Identify which cell holds the provided text, then report its [X, Y] central coordinate. 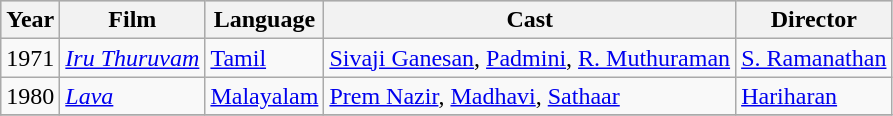
Tamil [264, 58]
Sivaji Ganesan, Padmini, R. Muthuraman [530, 58]
Malayalam [264, 96]
Cast [530, 20]
1971 [30, 58]
Lava [132, 96]
Hariharan [814, 96]
Iru Thuruvam [132, 58]
S. Ramanathan [814, 58]
1980 [30, 96]
Director [814, 20]
Year [30, 20]
Language [264, 20]
Prem Nazir, Madhavi, Sathaar [530, 96]
Film [132, 20]
